Provide the [x, y] coordinate of the cell's center where the given text is located.  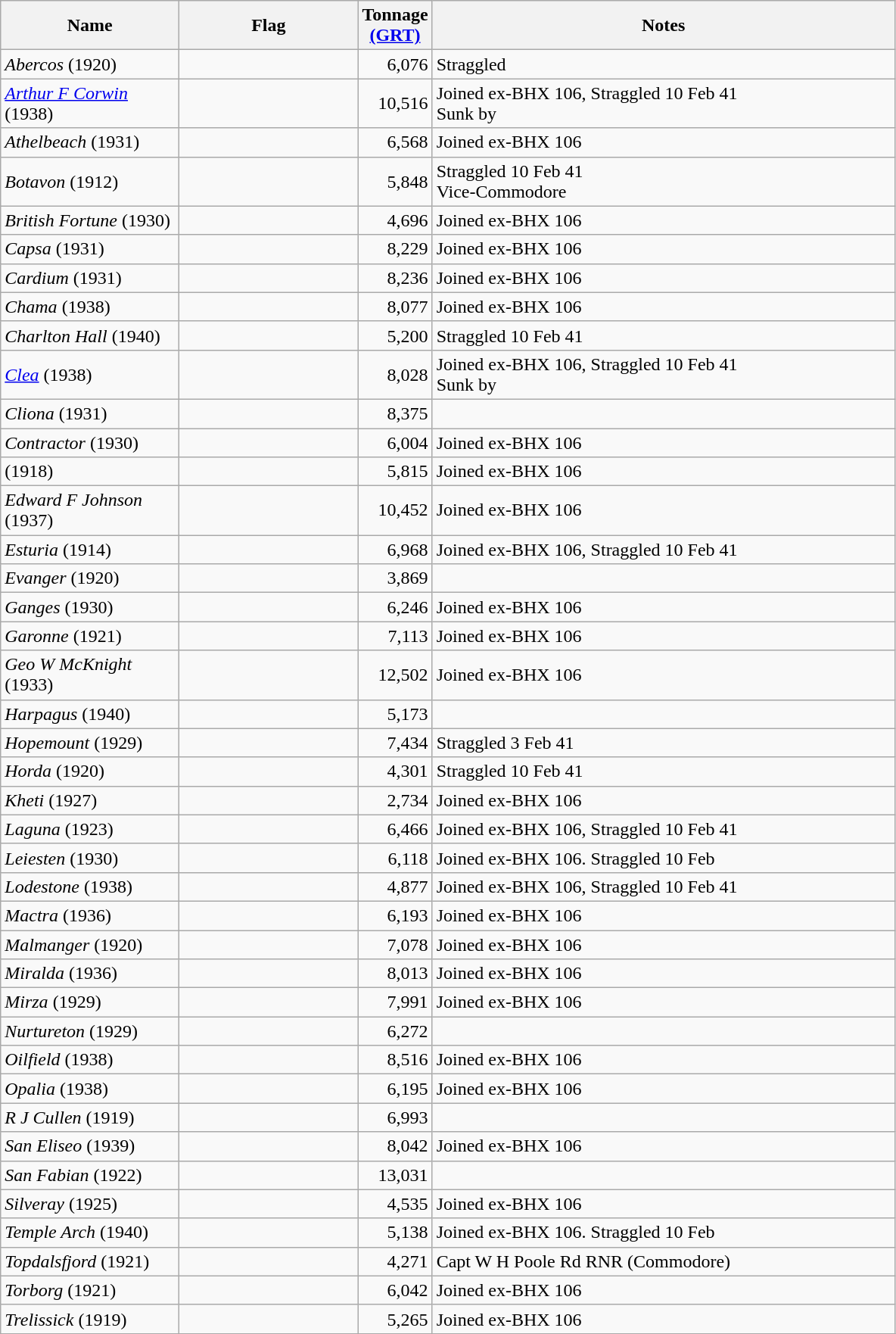
Garonne (1921) [90, 636]
4,271 [395, 1261]
Capt W H Poole Rd RNR (Commodore) [663, 1261]
8,042 [395, 1146]
Abercos (1920) [90, 64]
Tonnage (GRT) [395, 26]
Contractor (1930) [90, 443]
Athelbeach (1931) [90, 142]
Harpagus (1940) [90, 714]
6,195 [395, 1089]
Cardium (1931) [90, 278]
5,815 [395, 472]
Arthur F Corwin (1938) [90, 103]
Straggled [663, 64]
6,076 [395, 64]
6,466 [395, 829]
12,502 [395, 675]
R J Cullen (1919) [90, 1117]
Torborg (1921) [90, 1290]
6,968 [395, 550]
Kheti (1927) [90, 800]
Straggled 3 Feb 41 [663, 743]
Horda (1920) [90, 771]
6,993 [395, 1117]
Geo W McKnight (1933) [90, 675]
6,193 [395, 915]
7,078 [395, 944]
8,229 [395, 249]
4,696 [395, 220]
6,246 [395, 607]
8,516 [395, 1060]
Clea (1938) [90, 374]
5,173 [395, 714]
Nurtureton (1929) [90, 1031]
7,434 [395, 743]
Lodestone (1938) [90, 887]
7,991 [395, 1002]
Cliona (1931) [90, 413]
Joined ex-BHX 106, Straggled 10 Feb 41Sunk by [663, 103]
6,004 [395, 443]
Straggled 10 Feb 41Vice-Commodore [663, 182]
Flag [269, 26]
San Eliseo (1939) [90, 1146]
Chama (1938) [90, 307]
6,568 [395, 142]
San Fabian (1922) [90, 1175]
4,877 [395, 887]
13,031 [395, 1175]
3,869 [395, 578]
Botavon (1912) [90, 182]
Mirza (1929) [90, 1002]
Joined ex-BHX 106, Straggled 10 Feb 41 Sunk by [663, 374]
8,028 [395, 374]
2,734 [395, 800]
5,138 [395, 1233]
4,535 [395, 1204]
Evanger (1920) [90, 578]
7,113 [395, 636]
Name [90, 26]
Mactra (1936) [90, 915]
Miralda (1936) [90, 974]
Malmanger (1920) [90, 944]
Notes [663, 26]
Oilfield (1938) [90, 1060]
10,516 [395, 103]
5,265 [395, 1319]
6,272 [395, 1031]
5,848 [395, 182]
(1918) [90, 472]
Trelissick (1919) [90, 1319]
Ganges (1930) [90, 607]
10,452 [395, 510]
Hopemount (1929) [90, 743]
6,118 [395, 858]
Laguna (1923) [90, 829]
8,077 [395, 307]
Temple Arch (1940) [90, 1233]
5,200 [395, 335]
Topdalsfjord (1921) [90, 1261]
4,301 [395, 771]
Leiesten (1930) [90, 858]
British Fortune (1930) [90, 220]
8,236 [395, 278]
Opalia (1938) [90, 1089]
8,375 [395, 413]
6,042 [395, 1290]
8,013 [395, 974]
Silveray (1925) [90, 1204]
Capsa (1931) [90, 249]
Esturia (1914) [90, 550]
Charlton Hall (1940) [90, 335]
Edward F Johnson (1937) [90, 510]
